Capture the cell that displays the provided text and extract its (x, y) central coordinate. 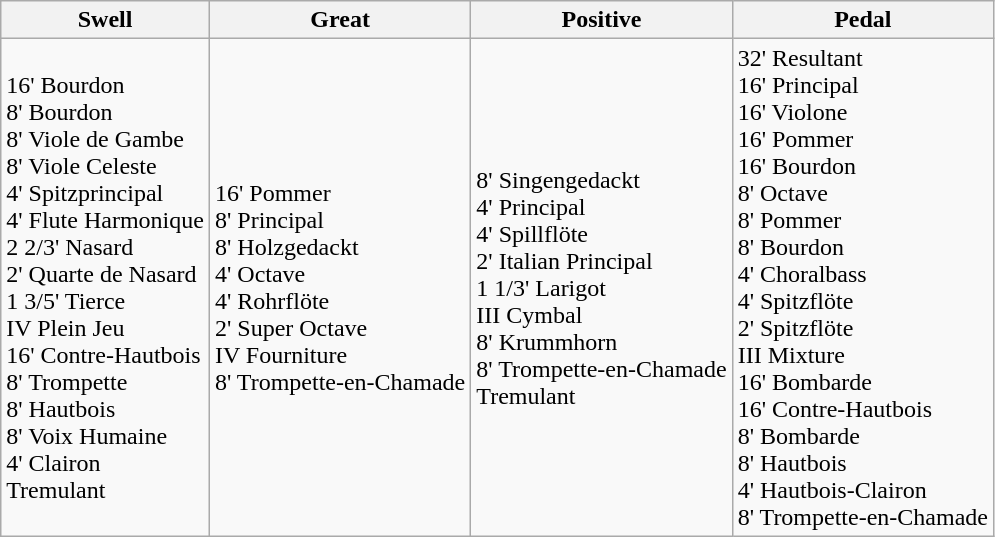
Positive (602, 20)
Great (340, 20)
Swell (106, 20)
Pedal (862, 20)
16' Pommer8' Principal8' Holzgedackt4' Octave4' Rohrflöte2' Super OctaveIV Fourniture8' Trompette-en-Chamade (340, 288)
8' Singengedackt4' Principal4' Spillflöte2' Italian Principal1 1/3' LarigotIII Cymbal8' Krummhorn8' Trompette-en-ChamadeTremulant (602, 288)
